Identify which cell holds the provided text, then report its (x, y) central coordinate. 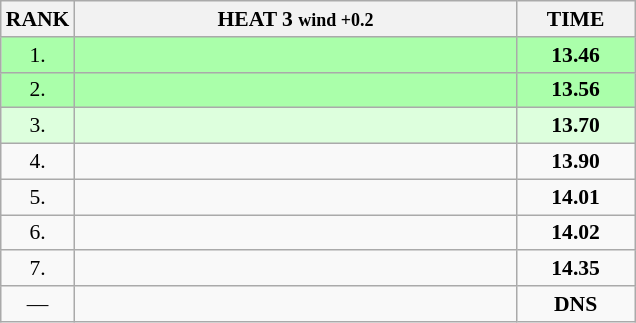
14.01 (576, 197)
13.90 (576, 162)
DNS (576, 304)
TIME (576, 19)
RANK (38, 19)
— (38, 304)
14.02 (576, 233)
2. (38, 90)
13.46 (576, 55)
5. (38, 197)
13.56 (576, 90)
4. (38, 162)
1. (38, 55)
13.70 (576, 126)
14.35 (576, 269)
7. (38, 269)
6. (38, 233)
3. (38, 126)
HEAT 3 wind +0.2 (295, 19)
